Search for the cell housing the specified text and yield its (X, Y) center coordinate. 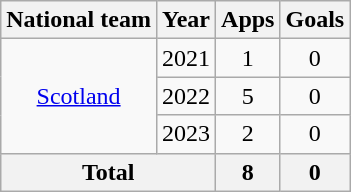
National team (79, 20)
8 (248, 172)
Total (108, 172)
5 (248, 96)
2023 (186, 134)
2 (248, 134)
1 (248, 58)
Scotland (79, 96)
Goals (315, 20)
Apps (248, 20)
2022 (186, 96)
Year (186, 20)
2021 (186, 58)
